Return (X, Y) of the center of cell containing provided text 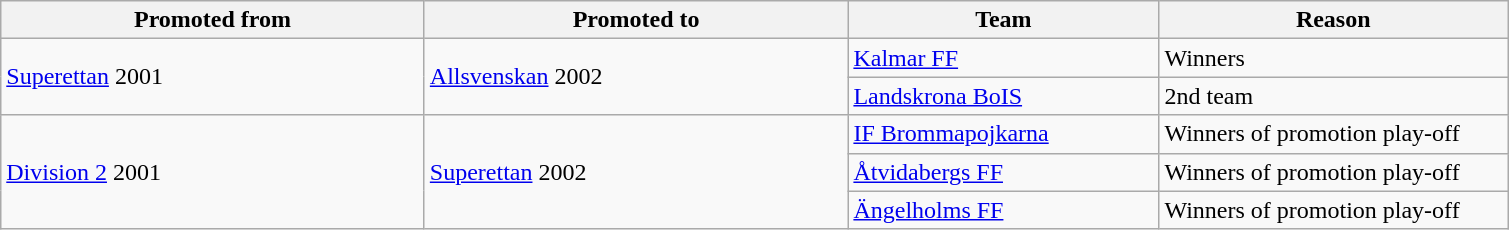
Landskrona BoIS (1004, 96)
Superettan 2002 (636, 172)
Superettan 2001 (213, 77)
Winners (1334, 58)
Ängelholms FF (1004, 210)
Åtvidabergs FF (1004, 172)
Allsvenskan 2002 (636, 77)
Promoted to (636, 20)
Promoted from (213, 20)
2nd team (1334, 96)
Division 2 2001 (213, 172)
IF Brommapojkarna (1004, 134)
Kalmar FF (1004, 58)
Reason (1334, 20)
Team (1004, 20)
